Pinpoint the cell where the given text exists, returning its (X, Y) midpoint coordinate. 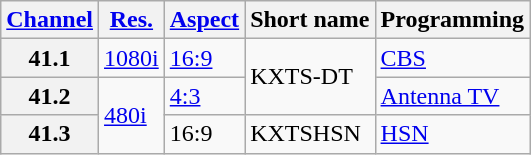
480i (132, 115)
41.1 (50, 58)
Res. (132, 20)
HSN (452, 134)
1080i (132, 58)
Programming (452, 20)
4:3 (204, 96)
41.2 (50, 96)
CBS (452, 58)
KXTSHSN (310, 134)
Aspect (204, 20)
Short name (310, 20)
Channel (50, 20)
41.3 (50, 134)
KXTS-DT (310, 77)
Antenna TV (452, 96)
